Extract the [x, y] coordinate from the center of the cell holding the provided text.  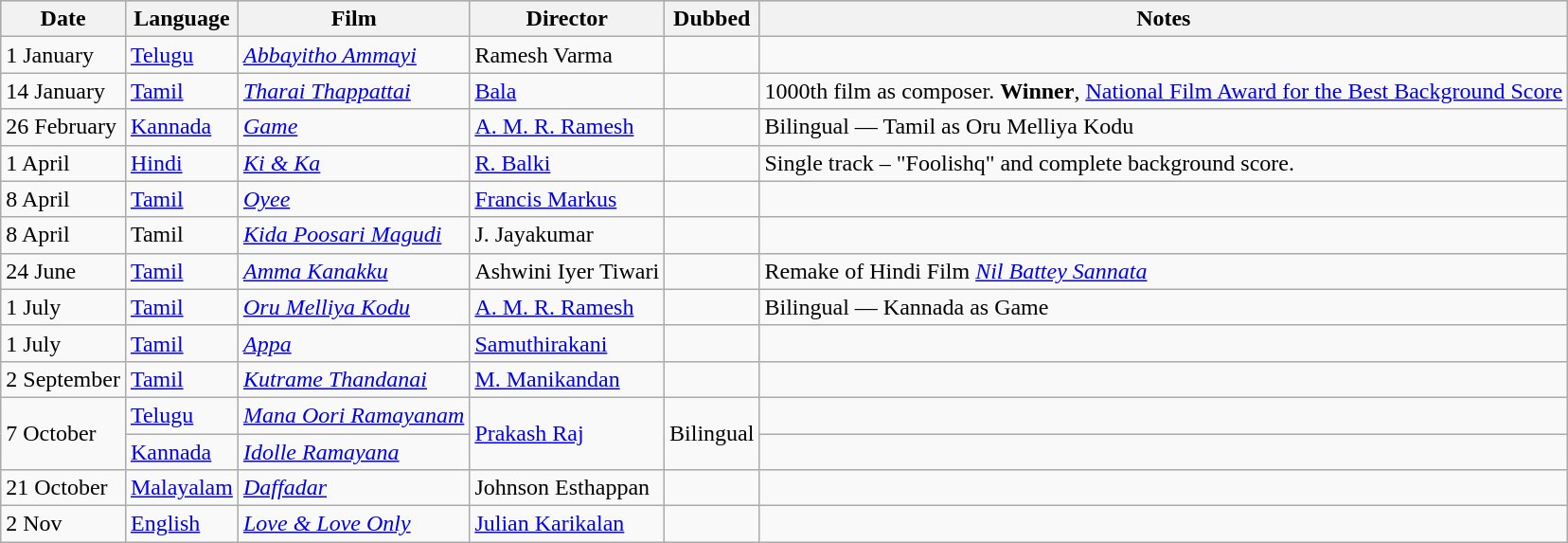
Ashwini Iyer Tiwari [567, 271]
24 June [63, 271]
Language [182, 19]
Amma Kanakku [353, 271]
Bilingual [712, 433]
Appa [353, 343]
Samuthirakani [567, 343]
Prakash Raj [567, 433]
7 October [63, 433]
Johnson Esthappan [567, 488]
Director [567, 19]
Kutrame Thandanai [353, 379]
J. Jayakumar [567, 235]
2 September [63, 379]
Malayalam [182, 488]
1 January [63, 55]
Oru Melliya Kodu [353, 307]
Remake of Hindi Film Nil Battey Sannata [1164, 271]
Bilingual — Kannada as Game [1164, 307]
Ramesh Varma [567, 55]
Mana Oori Ramayanam [353, 415]
R. Balki [567, 163]
Kida Poosari Magudi [353, 235]
Tharai Thappattai [353, 91]
Hindi [182, 163]
M. Manikandan [567, 379]
Dubbed [712, 19]
Abbayitho Ammayi [353, 55]
21 October [63, 488]
Idolle Ramayana [353, 452]
Bala [567, 91]
Love & Love Only [353, 524]
Single track – "Foolishq" and complete background score. [1164, 163]
Francis Markus [567, 199]
14 January [63, 91]
Daffadar [353, 488]
Oyee [353, 199]
Game [353, 127]
Ki & Ka [353, 163]
1000th film as composer. Winner, National Film Award for the Best Background Score [1164, 91]
Notes [1164, 19]
Date [63, 19]
Julian Karikalan [567, 524]
Bilingual — Tamil as Oru Melliya Kodu [1164, 127]
English [182, 524]
26 February [63, 127]
1 April [63, 163]
2 Nov [63, 524]
Film [353, 19]
